Detect which cell encompasses the target text, then output its [x, y] center coordinate. 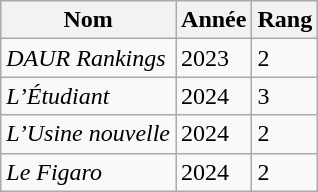
2023 [214, 58]
Nom [88, 20]
3 [285, 96]
Année [214, 20]
Le Figaro [88, 172]
Rang [285, 20]
L’Étudiant [88, 96]
L’Usine nouvelle [88, 134]
DAUR Rankings [88, 58]
